Find where the given text appears and provide that cell's center as (X, Y) coordinate. 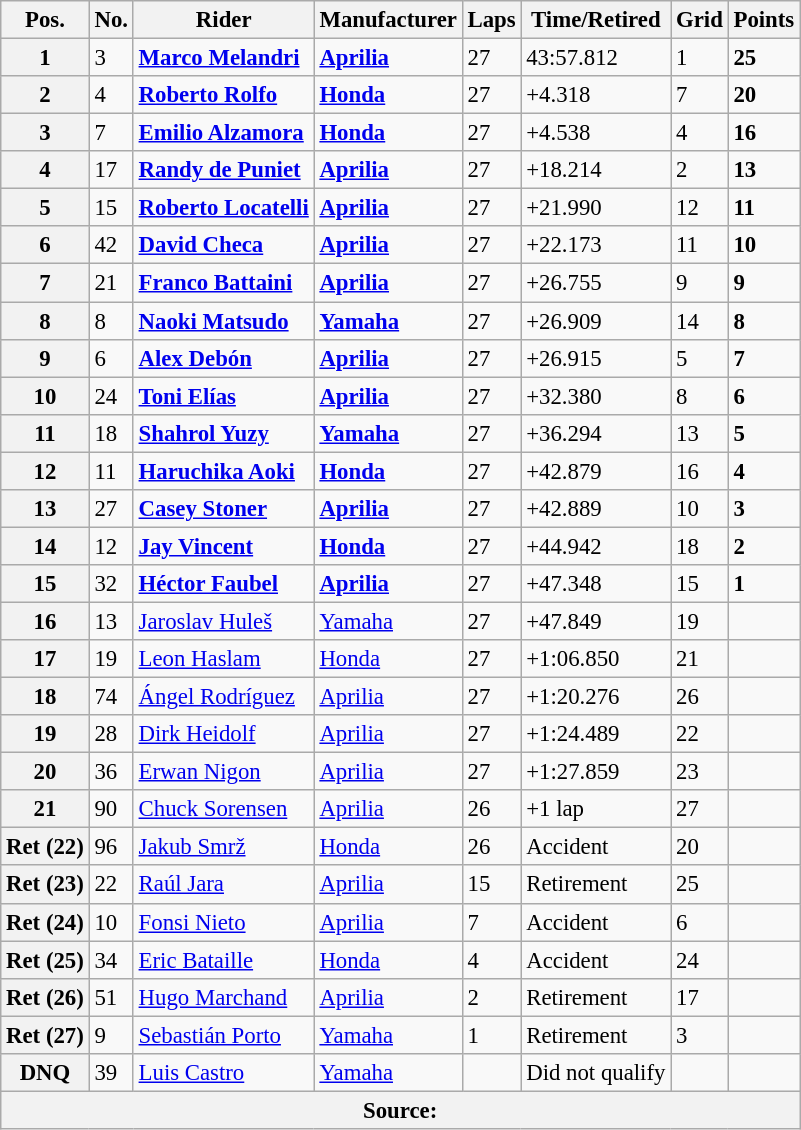
+42.889 (596, 509)
39 (111, 1073)
Fonsi Nieto (224, 922)
+47.849 (596, 621)
+36.294 (596, 433)
Alex Debón (224, 358)
Ret (22) (45, 847)
Leon Haslam (224, 659)
Roberto Locatelli (224, 208)
+44.942 (596, 546)
Casey Stoner (224, 509)
Erwan Nigon (224, 772)
+4.538 (596, 133)
No. (111, 20)
Héctor Faubel (224, 584)
+26.915 (596, 358)
34 (111, 960)
Shahrol Yuzy (224, 433)
Raúl Jara (224, 885)
43:57.812 (596, 58)
Pos. (45, 20)
+1:20.276 (596, 697)
Did not qualify (596, 1073)
Manufacturer (388, 20)
Ret (23) (45, 885)
Haruchika Aoki (224, 471)
Source: (400, 1110)
Ángel Rodríguez (224, 697)
Grid (700, 20)
Chuck Sorensen (224, 809)
David Checa (224, 245)
23 (700, 772)
Points (764, 20)
Jakub Smrž (224, 847)
28 (111, 734)
+21.990 (596, 208)
+26.755 (596, 283)
Emilio Alzamora (224, 133)
Ret (25) (45, 960)
+1:06.850 (596, 659)
74 (111, 697)
+4.318 (596, 95)
+18.214 (596, 170)
Hugo Marchand (224, 997)
Rider (224, 20)
Laps (492, 20)
+22.173 (596, 245)
Sebastián Porto (224, 1035)
Time/Retired (596, 20)
+32.380 (596, 396)
36 (111, 772)
32 (111, 584)
Ret (24) (45, 922)
Ret (27) (45, 1035)
+47.348 (596, 584)
Jay Vincent (224, 546)
42 (111, 245)
Naoki Matsudo (224, 321)
+42.879 (596, 471)
Marco Melandri (224, 58)
Toni Elías (224, 396)
90 (111, 809)
Eric Bataille (224, 960)
Jaroslav Huleš (224, 621)
+1:27.859 (596, 772)
Randy de Puniet (224, 170)
51 (111, 997)
Franco Battaini (224, 283)
96 (111, 847)
+1 lap (596, 809)
Luis Castro (224, 1073)
Roberto Rolfo (224, 95)
DNQ (45, 1073)
Ret (26) (45, 997)
+26.909 (596, 321)
+1:24.489 (596, 734)
Dirk Heidolf (224, 734)
